Detect which cell encompasses the target text, then output its [x, y] center coordinate. 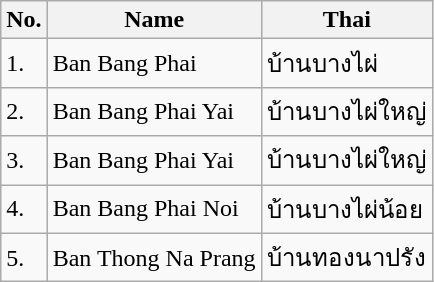
Thai [347, 20]
Ban Thong Na Prang [154, 258]
บ้านทองนาปรัง [347, 258]
No. [24, 20]
5. [24, 258]
1. [24, 64]
บ้านบางไผ่ [347, 64]
Ban Bang Phai [154, 64]
3. [24, 160]
บ้านบางไผ่น้อย [347, 208]
2. [24, 112]
Ban Bang Phai Noi [154, 208]
Name [154, 20]
4. [24, 208]
